Find where the given text appears and provide that cell's center as (X, Y) coordinate. 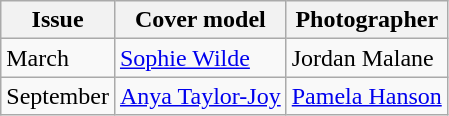
Photographer (366, 20)
Anya Taylor-Joy (200, 96)
March (58, 58)
Jordan Malane (366, 58)
Sophie Wilde (200, 58)
Cover model (200, 20)
September (58, 96)
Pamela Hanson (366, 96)
Issue (58, 20)
